Capture the cell that displays the provided text and extract its [X, Y] central coordinate. 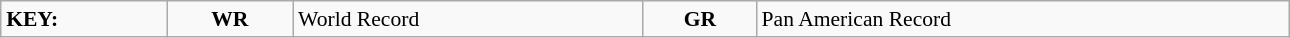
GR [700, 19]
KEY: [84, 19]
World Record [468, 19]
WR [230, 19]
Pan American Record [1023, 19]
